Return the [x, y] coordinate for the center point of the cell that contains the specified text.  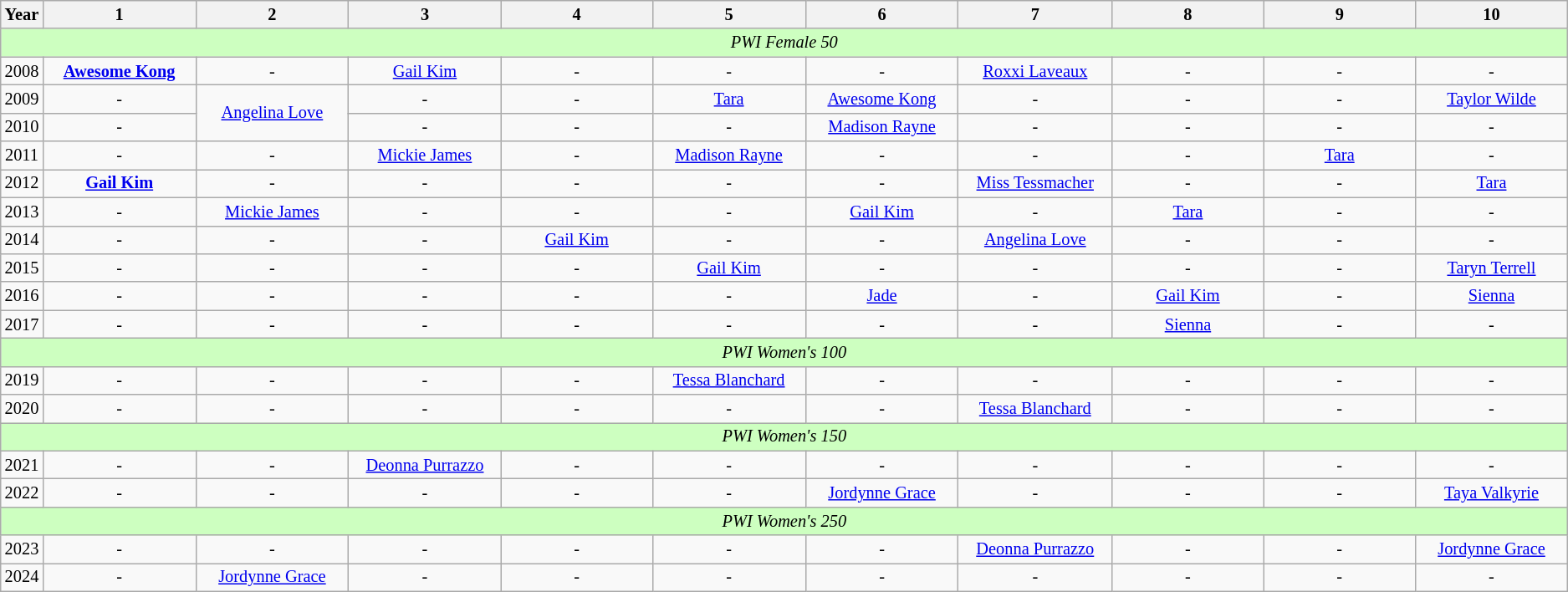
7 [1035, 14]
10 [1492, 14]
2010 [22, 127]
6 [881, 14]
1 [119, 14]
5 [729, 14]
2008 [22, 71]
2014 [22, 240]
PWI Women's 150 [784, 436]
2013 [22, 212]
Jade [881, 296]
2016 [22, 296]
Roxxi Laveaux [1035, 71]
2023 [22, 549]
2021 [22, 465]
8 [1188, 14]
PWI Women's 250 [784, 521]
4 [577, 14]
Taylor Wilde [1492, 99]
Taryn Terrell [1492, 268]
2020 [22, 409]
2019 [22, 380]
Taya Valkyrie [1492, 492]
9 [1340, 14]
PWI Female 50 [784, 43]
2022 [22, 492]
3 [425, 14]
2017 [22, 324]
2015 [22, 268]
2024 [22, 577]
2 [273, 14]
PWI Women's 100 [784, 352]
Miss Tessmacher [1035, 183]
Year [22, 14]
2012 [22, 183]
2009 [22, 99]
2011 [22, 156]
